Return (X, Y) of the center of cell containing provided text 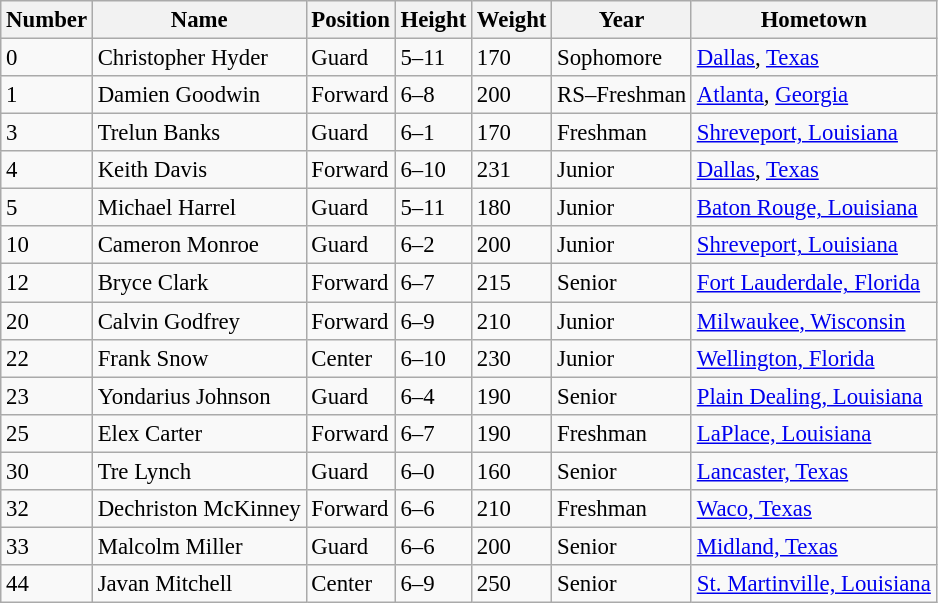
32 (47, 509)
Bryce Clark (199, 283)
LaPlace, Louisiana (814, 433)
33 (47, 546)
Height (433, 20)
Yondarius Johnson (199, 396)
Frank Snow (199, 358)
23 (47, 396)
Cameron Monroe (199, 245)
Fort Lauderdale, Florida (814, 283)
5 (47, 208)
180 (512, 208)
Malcolm Miller (199, 546)
Calvin Godfrey (199, 321)
30 (47, 471)
RS–Freshman (622, 95)
Christopher Hyder (199, 58)
Damien Goodwin (199, 95)
St. Martinville, Louisiana (814, 584)
Dechriston McKinney (199, 509)
Elex Carter (199, 433)
10 (47, 245)
3 (47, 133)
4 (47, 170)
6–0 (433, 471)
Keith Davis (199, 170)
Name (199, 20)
44 (47, 584)
231 (512, 170)
6–2 (433, 245)
Atlanta, Georgia (814, 95)
6–4 (433, 396)
160 (512, 471)
Lancaster, Texas (814, 471)
Michael Harrel (199, 208)
Sophomore (622, 58)
22 (47, 358)
Tre Lynch (199, 471)
6–1 (433, 133)
215 (512, 283)
Weight (512, 20)
Number (47, 20)
25 (47, 433)
0 (47, 58)
Plain Dealing, Louisiana (814, 396)
Baton Rouge, Louisiana (814, 208)
12 (47, 283)
20 (47, 321)
Javan Mitchell (199, 584)
1 (47, 95)
6–8 (433, 95)
Year (622, 20)
Waco, Texas (814, 509)
Trelun Banks (199, 133)
Midland, Texas (814, 546)
Position (350, 20)
230 (512, 358)
Hometown (814, 20)
250 (512, 584)
Wellington, Florida (814, 358)
Milwaukee, Wisconsin (814, 321)
